Return the (x, y) coordinate for the center point of the cell that contains the specified text.  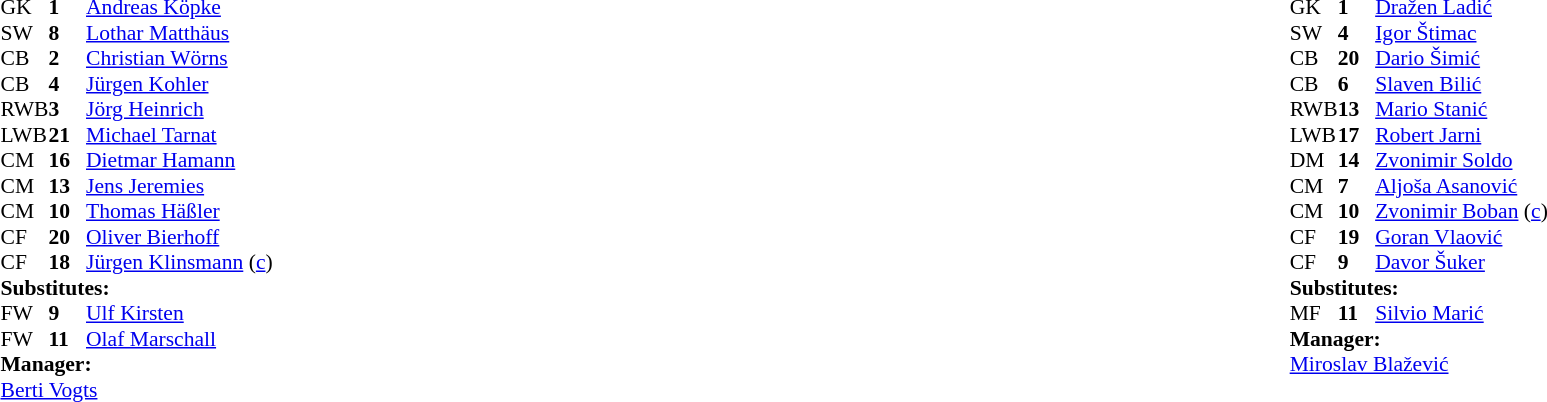
Ulf Kirsten (180, 313)
Michael Tarnat (180, 135)
14 (1357, 161)
Jürgen Kohler (180, 84)
Substitutes: (136, 288)
Olaf Marschall (180, 339)
21 (67, 135)
Jörg Heinrich (180, 109)
16 (67, 161)
8 (67, 33)
Christian Wörns (180, 59)
DM (1314, 161)
Manager: (136, 365)
Jens Jeremies (180, 186)
19 (1357, 237)
Oliver Bierhoff (180, 237)
6 (1357, 84)
18 (67, 263)
7 (1357, 186)
Lothar Matthäus (180, 33)
MF (1314, 313)
Jürgen Klinsmann (c) (180, 263)
Thomas Häßler (180, 211)
17 (1357, 135)
2 (67, 59)
Dietmar Hamann (180, 161)
3 (67, 109)
